Determine the [x, y] coordinate at the center of the cell enclosing the given text.  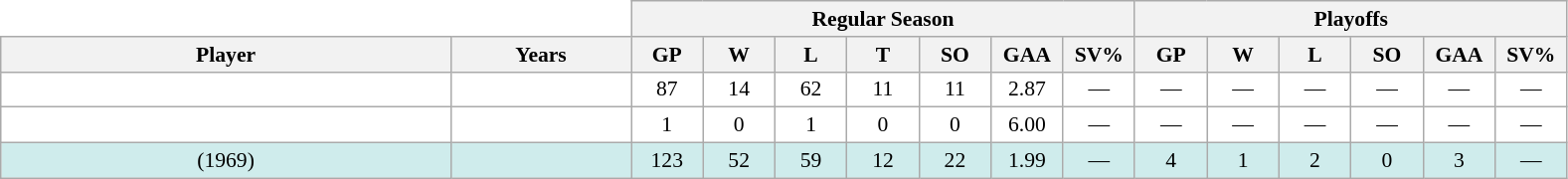
59 [810, 161]
22 [955, 161]
Regular Season [883, 19]
52 [739, 161]
1.99 [1027, 161]
3 [1459, 161]
6.00 [1027, 125]
2 [1314, 161]
Player [227, 55]
14 [739, 89]
Playoffs [1350, 19]
62 [810, 89]
2.87 [1027, 89]
4 [1170, 161]
123 [667, 161]
Years [541, 55]
(1969) [227, 161]
87 [667, 89]
T [883, 55]
12 [883, 161]
